Search for the cell housing the specified text and yield its (X, Y) center coordinate. 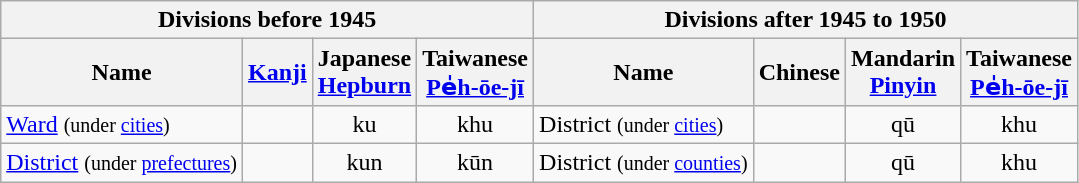
District (under cities) (644, 124)
kun (364, 162)
Ward (under cities) (122, 124)
District (under counties) (644, 162)
JapaneseHepburn (364, 72)
MandarinPinyin (904, 72)
Divisions after 1945 to 1950 (806, 20)
Divisions before 1945 (268, 20)
Chinese (799, 72)
kūn (476, 162)
ku (364, 124)
Kanji (277, 72)
District (under prefectures) (122, 162)
